Locate the cell with the specified text and output its (x, y) center coordinate. 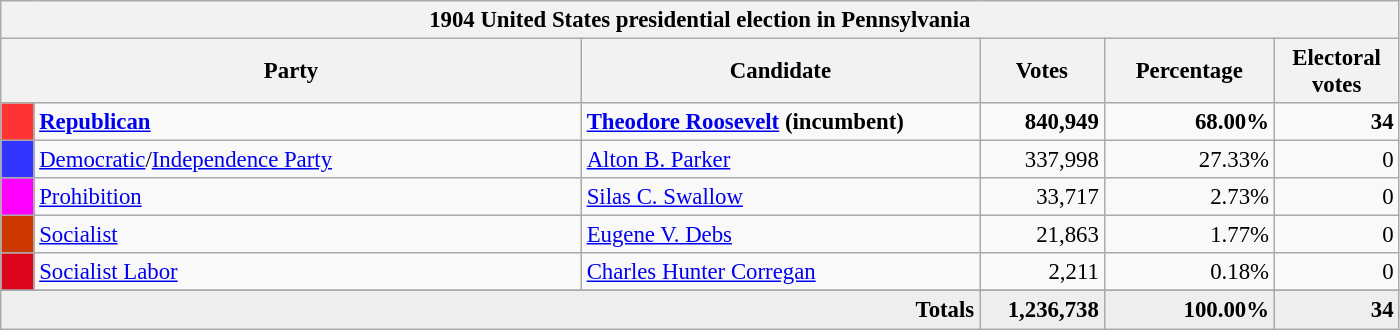
Candidate (780, 72)
Charles Hunter Corregan (780, 273)
1.77% (1189, 235)
Totals (490, 310)
Eugene V. Debs (780, 235)
Democratic/Independence Party (308, 160)
Theodore Roosevelt (incumbent) (780, 122)
Party (292, 72)
337,998 (1042, 160)
1,236,738 (1042, 310)
Electoral votes (1336, 72)
Silas C. Swallow (780, 197)
Percentage (1189, 72)
68.00% (1189, 122)
27.33% (1189, 160)
Socialist Labor (308, 273)
2,211 (1042, 273)
21,863 (1042, 235)
Socialist (308, 235)
Prohibition (308, 197)
100.00% (1189, 310)
Alton B. Parker (780, 160)
Republican (308, 122)
2.73% (1189, 197)
Votes (1042, 72)
33,717 (1042, 197)
1904 United States presidential election in Pennsylvania (700, 20)
840,949 (1042, 122)
0.18% (1189, 273)
